Locate the cell with the specified text and output its [x, y] center coordinate. 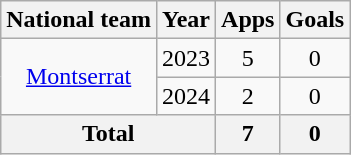
7 [248, 134]
Montserrat [79, 77]
Year [186, 20]
National team [79, 20]
2024 [186, 96]
Apps [248, 20]
Total [108, 134]
5 [248, 58]
2023 [186, 58]
Goals [315, 20]
2 [248, 96]
